Determine the (x, y) coordinate at the center of the cell enclosing the given text.  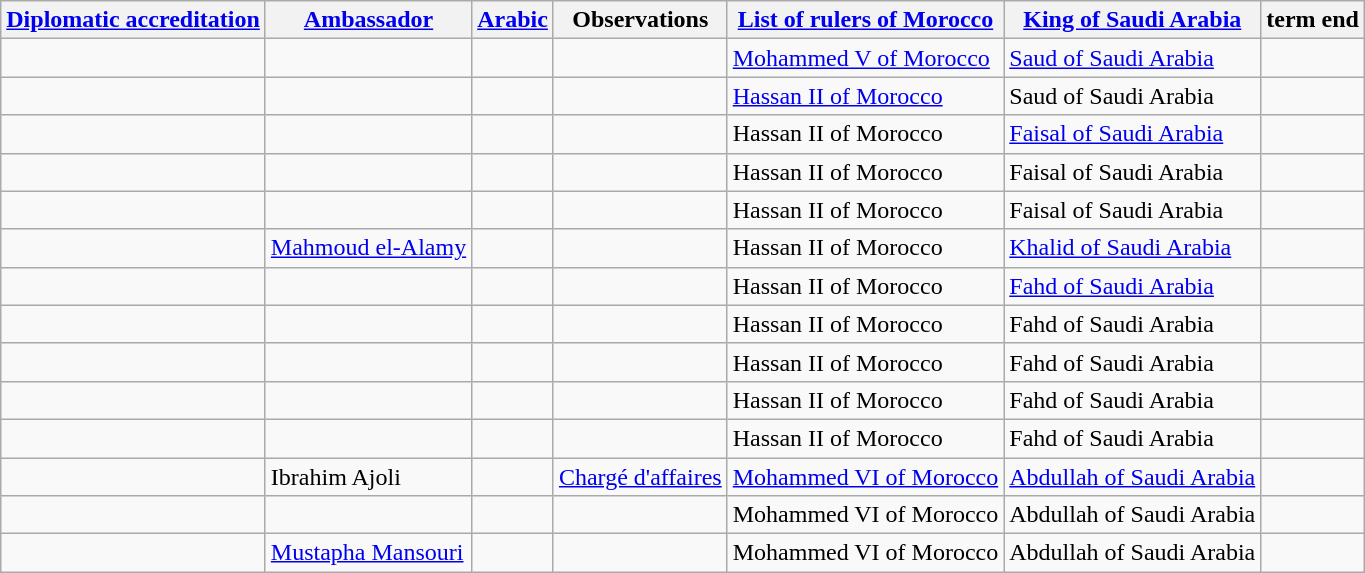
King of Saudi Arabia (1132, 20)
Arabic (513, 20)
Mustapha Mansouri (368, 553)
term end (1313, 20)
Observations (640, 20)
Chargé d'affaires (640, 477)
Diplomatic accreditation (134, 20)
Mahmoud el-Alamy (368, 248)
Mohammed V of Morocco (866, 58)
Ambassador (368, 20)
Ibrahim Ajoli (368, 477)
List of rulers of Morocco (866, 20)
Khalid of Saudi Arabia (1132, 248)
